Return the [X, Y] coordinate for the center point of the cell that contains the specified text.  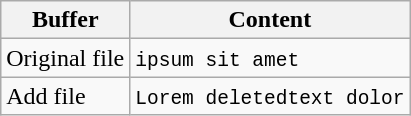
Content [270, 20]
Add file [66, 96]
Buffer [66, 20]
Original file [66, 58]
Lorem deletedtext dolor [270, 96]
ipsum sit amet [270, 58]
